Detect which cell encompasses the target text, then output its [X, Y] center coordinate. 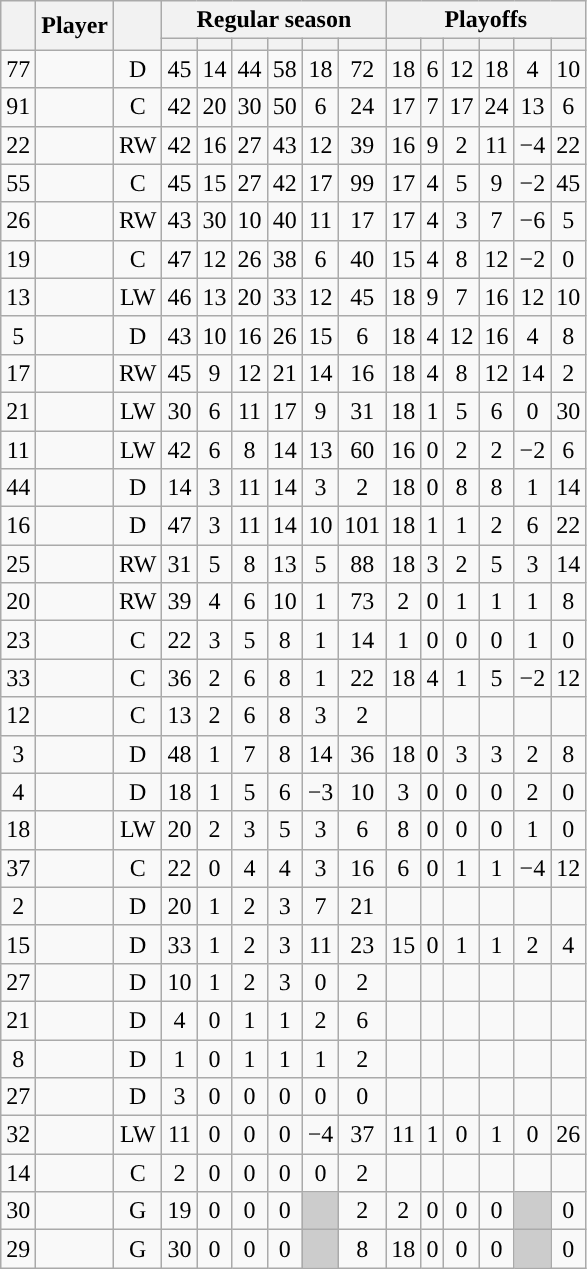
88 [362, 564]
−3 [320, 792]
73 [362, 602]
29 [18, 1249]
58 [284, 69]
50 [284, 107]
Playoffs [486, 20]
25 [18, 564]
99 [362, 183]
101 [362, 526]
60 [362, 449]
91 [18, 107]
38 [284, 259]
55 [18, 183]
Regular season [274, 20]
77 [18, 69]
32 [18, 1135]
48 [180, 754]
−6 [532, 221]
Player [75, 26]
46 [180, 297]
72 [362, 69]
